Extract the [X, Y] coordinate from the center of the cell holding the provided text.  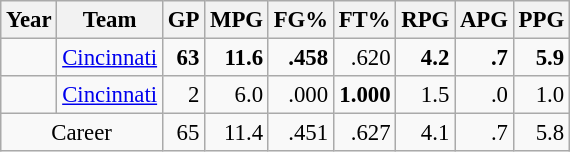
5.8 [541, 133]
MPG [237, 20]
4.1 [426, 133]
4.2 [426, 58]
Team [110, 20]
1.0 [541, 95]
GP [183, 20]
.458 [300, 58]
PPG [541, 20]
.620 [364, 58]
63 [183, 58]
11.4 [237, 133]
RPG [426, 20]
6.0 [237, 95]
.0 [484, 95]
APG [484, 20]
FT% [364, 20]
.000 [300, 95]
5.9 [541, 58]
FG% [300, 20]
Year [29, 20]
11.6 [237, 58]
1.5 [426, 95]
2 [183, 95]
.627 [364, 133]
65 [183, 133]
1.000 [364, 95]
.451 [300, 133]
Career [82, 133]
